Return the [x, y] coordinate for the center point of the cell that contains the specified text.  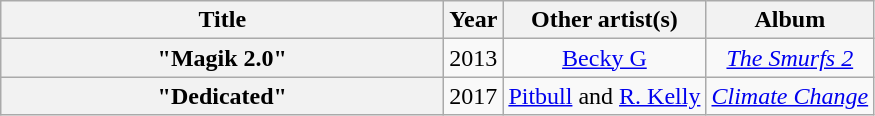
"Dedicated" [222, 96]
Album [790, 20]
Other artist(s) [604, 20]
2017 [474, 96]
Year [474, 20]
Pitbull and R. Kelly [604, 96]
Climate Change [790, 96]
The Smurfs 2 [790, 58]
Becky G [604, 58]
Title [222, 20]
"Magik 2.0" [222, 58]
2013 [474, 58]
